Locate the cell with the specified text and output its [x, y] center coordinate. 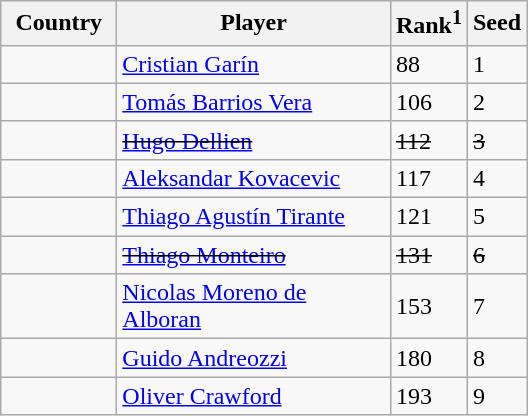
Country [59, 24]
5 [496, 217]
Guido Andreozzi [254, 358]
Nicolas Moreno de Alboran [254, 306]
Oliver Crawford [254, 396]
7 [496, 306]
2 [496, 102]
Hugo Dellien [254, 140]
88 [428, 64]
121 [428, 217]
193 [428, 396]
Thiago Agustín Tirante [254, 217]
153 [428, 306]
6 [496, 255]
Thiago Monteiro [254, 255]
Aleksandar Kovacevic [254, 178]
Seed [496, 24]
131 [428, 255]
Player [254, 24]
180 [428, 358]
117 [428, 178]
112 [428, 140]
1 [496, 64]
4 [496, 178]
Rank1 [428, 24]
Tomás Barrios Vera [254, 102]
3 [496, 140]
9 [496, 396]
106 [428, 102]
8 [496, 358]
Cristian Garín [254, 64]
